Detect which cell encompasses the target text, then output its [X, Y] center coordinate. 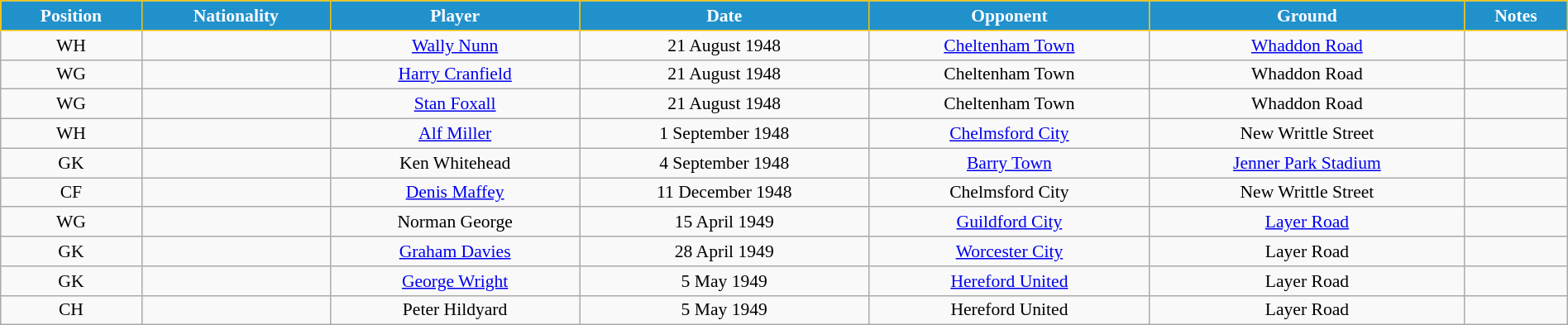
Ground [1307, 16]
Ken Whitehead [455, 163]
Denis Maffey [455, 193]
Barry Town [1009, 163]
4 September 1948 [724, 163]
Harry Cranfield [455, 74]
Date [724, 16]
George Wright [455, 281]
Norman George [455, 222]
11 December 1948 [724, 193]
Notes [1516, 16]
Wally Nunn [455, 45]
CH [71, 310]
Player [455, 16]
Position [71, 16]
15 April 1949 [724, 222]
Alf Miller [455, 134]
Stan Foxall [455, 104]
Guildford City [1009, 222]
28 April 1949 [724, 251]
Peter Hildyard [455, 310]
Opponent [1009, 16]
1 September 1948 [724, 134]
Graham Davies [455, 251]
CF [71, 193]
Worcester City [1009, 251]
Nationality [236, 16]
Jenner Park Stadium [1307, 163]
